Provide the (X, Y) coordinate of the cell's center where the given text is located.  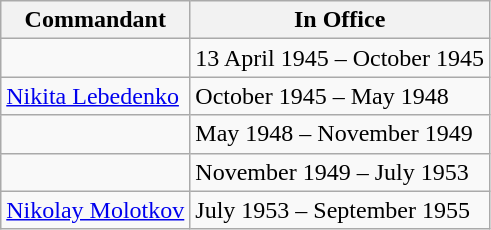
May 1948 – November 1949 (340, 134)
Nikolay Molotkov (96, 210)
In Office (340, 20)
October 1945 – May 1948 (340, 96)
Commandant (96, 20)
13 April 1945 – October 1945 (340, 58)
November 1949 – July 1953 (340, 172)
Nikita Lebedenko (96, 96)
July 1953 – September 1955 (340, 210)
